Identify which cell holds the provided text, then report its (X, Y) central coordinate. 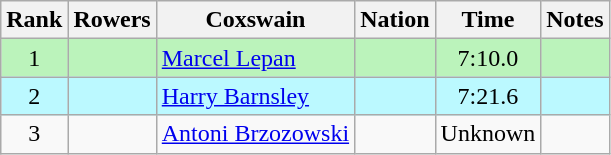
Rowers (112, 20)
Nation (395, 20)
Harry Barnsley (255, 96)
Coxswain (255, 20)
Rank (34, 20)
3 (34, 134)
Antoni Brzozowski (255, 134)
7:21.6 (488, 96)
Marcel Lepan (255, 58)
1 (34, 58)
Unknown (488, 134)
Notes (575, 20)
7:10.0 (488, 58)
2 (34, 96)
Time (488, 20)
